Provide the [x, y] coordinate of the cell's center where the given text is located.  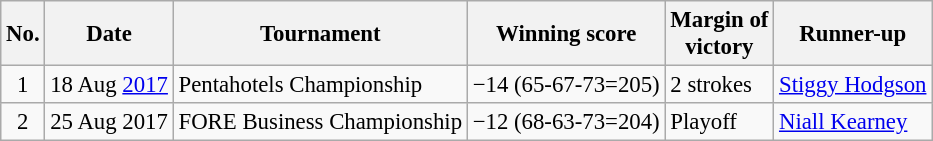
No. [23, 34]
1 [23, 85]
Stiggy Hodgson [853, 85]
2 strokes [720, 85]
FORE Business Championship [320, 122]
Margin ofvictory [720, 34]
2 [23, 122]
Pentahotels Championship [320, 85]
Playoff [720, 122]
Niall Kearney [853, 122]
Date [109, 34]
Winning score [566, 34]
Runner-up [853, 34]
25 Aug 2017 [109, 122]
Tournament [320, 34]
−14 (65-67-73=205) [566, 85]
18 Aug 2017 [109, 85]
−12 (68-63-73=204) [566, 122]
